Return the [X, Y] coordinate for the center point of the cell that contains the specified text.  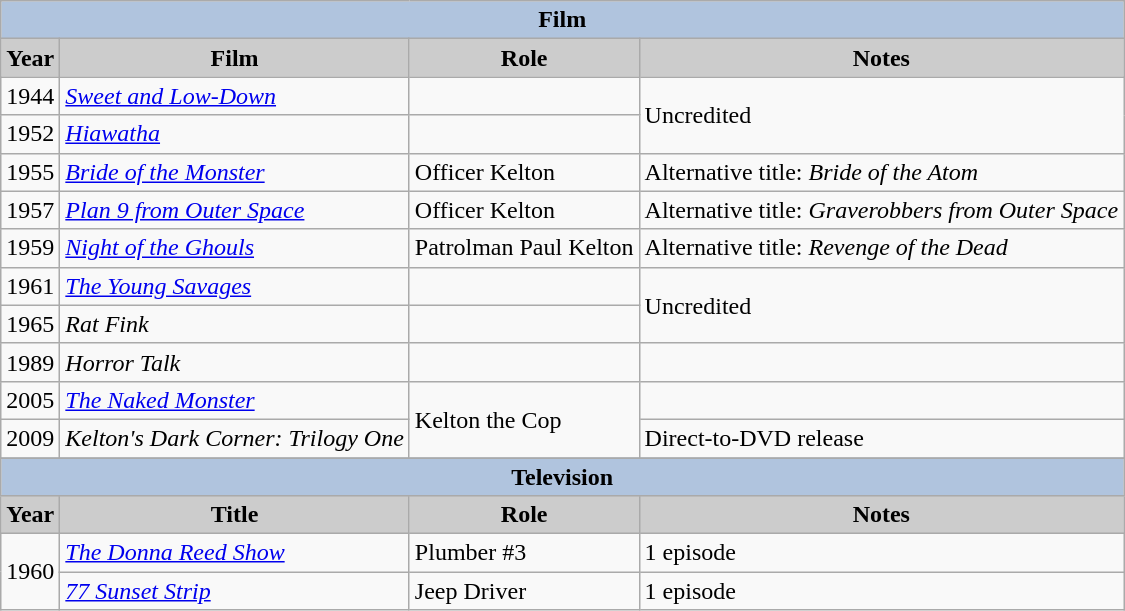
Bride of the Monster [235, 172]
1989 [30, 362]
Plumber #3 [524, 553]
Kelton the Cop [524, 419]
2009 [30, 438]
Night of the Ghouls [235, 248]
77 Sunset Strip [235, 591]
Hiawatha [235, 134]
1952 [30, 134]
1965 [30, 324]
2005 [30, 400]
Patrolman Paul Kelton [524, 248]
Alternative title: Bride of the Atom [882, 172]
1955 [30, 172]
1957 [30, 210]
Alternative title: Graverobbers from Outer Space [882, 210]
1960 [30, 572]
Plan 9 from Outer Space [235, 210]
Jeep Driver [524, 591]
1961 [30, 286]
Sweet and Low-Down [235, 96]
The Donna Reed Show [235, 553]
Rat Fink [235, 324]
The Young Savages [235, 286]
Television [562, 477]
Kelton's Dark Corner: Trilogy One [235, 438]
1944 [30, 96]
Direct-to-DVD release [882, 438]
Title [235, 515]
Alternative title: Revenge of the Dead [882, 248]
The Naked Monster [235, 400]
Horror Talk [235, 362]
1959 [30, 248]
